From the cell containing the given text, extract its center point as [x, y] coordinate. 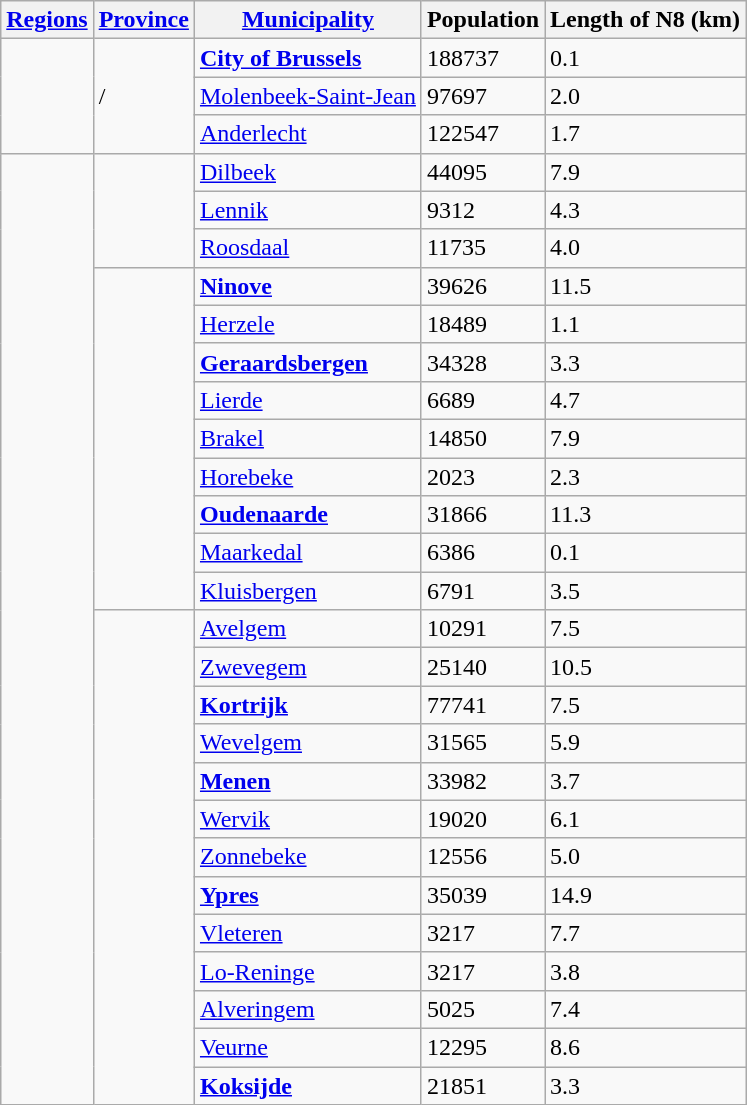
6.1 [646, 819]
1.1 [646, 324]
Dilbeek [308, 172]
6386 [482, 553]
10291 [482, 629]
5.9 [646, 743]
Ninove [308, 286]
31866 [482, 515]
9312 [482, 210]
Ypres [308, 895]
Zonnebeke [308, 857]
Regions [47, 20]
77741 [482, 705]
8.6 [646, 1047]
5.0 [646, 857]
Province [144, 20]
Alveringem [308, 1009]
Population [482, 20]
7.4 [646, 1009]
12295 [482, 1047]
1.7 [646, 134]
6689 [482, 400]
34328 [482, 362]
/ [144, 96]
35039 [482, 895]
Kluisbergen [308, 591]
11.3 [646, 515]
Avelgem [308, 629]
Roosdaal [308, 248]
31565 [482, 743]
Anderlecht [308, 134]
Horebeke [308, 477]
Zwevegem [308, 667]
3.7 [646, 781]
11.5 [646, 286]
4.7 [646, 400]
Lennik [308, 210]
97697 [482, 96]
Maarkedal [308, 553]
25140 [482, 667]
Lierde [308, 400]
City of Brussels [308, 58]
19020 [482, 819]
3.5 [646, 591]
Municipality [308, 20]
44095 [482, 172]
Vleteren [308, 933]
Lo-Reninge [308, 971]
14.9 [646, 895]
Veurne [308, 1047]
3.8 [646, 971]
39626 [482, 286]
188737 [482, 58]
4.3 [646, 210]
Koksijde [308, 1085]
12556 [482, 857]
Menen [308, 781]
14850 [482, 438]
21851 [482, 1085]
Oudenaarde [308, 515]
5025 [482, 1009]
18489 [482, 324]
Herzele [308, 324]
122547 [482, 134]
7.7 [646, 933]
Brakel [308, 438]
Wervik [308, 819]
4.0 [646, 248]
2.0 [646, 96]
2023 [482, 477]
Molenbeek-Saint-Jean [308, 96]
Length of N8 (km) [646, 20]
Geraardsbergen [308, 362]
6791 [482, 591]
33982 [482, 781]
11735 [482, 248]
2.3 [646, 477]
Kortrijk [308, 705]
10.5 [646, 667]
Wevelgem [308, 743]
